Locate the cell with the specified text and output its [X, Y] center coordinate. 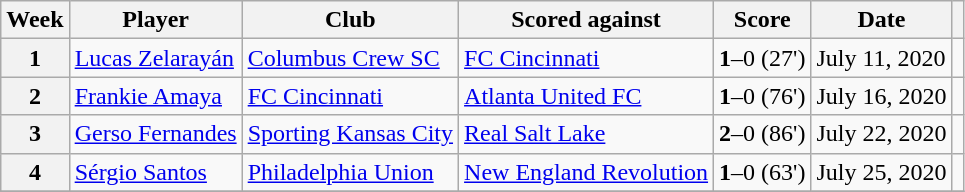
Gerso Fernandes [156, 134]
Frankie Amaya [156, 96]
Columbus Crew SC [350, 58]
4 [35, 172]
July 11, 2020 [882, 58]
3 [35, 134]
1 [35, 58]
Week [35, 20]
Date [882, 20]
2 [35, 96]
July 16, 2020 [882, 96]
1–0 (63') [762, 172]
Sérgio Santos [156, 172]
1–0 (76') [762, 96]
2–0 (86') [762, 134]
1–0 (27') [762, 58]
July 22, 2020 [882, 134]
Player [156, 20]
Atlanta United FC [586, 96]
July 25, 2020 [882, 172]
New England Revolution [586, 172]
Club [350, 20]
Sporting Kansas City [350, 134]
Scored against [586, 20]
Score [762, 20]
Real Salt Lake [586, 134]
Philadelphia Union [350, 172]
Lucas Zelarayán [156, 58]
